Provide the [x, y] coordinate of the cell's center where the given text is located.  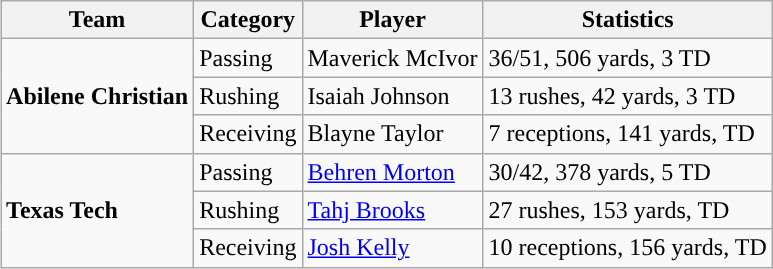
7 receptions, 141 yards, TD [628, 134]
30/42, 378 yards, 5 TD [628, 172]
13 rushes, 42 yards, 3 TD [628, 96]
Texas Tech [98, 210]
Player [392, 20]
Statistics [628, 20]
Maverick McIvor [392, 58]
Category [248, 20]
27 rushes, 153 yards, TD [628, 210]
Isaiah Johnson [392, 96]
36/51, 506 yards, 3 TD [628, 58]
Behren Morton [392, 172]
Blayne Taylor [392, 134]
10 receptions, 156 yards, TD [628, 248]
Team [98, 20]
Abilene Christian [98, 96]
Tahj Brooks [392, 210]
Josh Kelly [392, 248]
